For the text-containing cell, return its midpoint in [x, y] coordinate format. 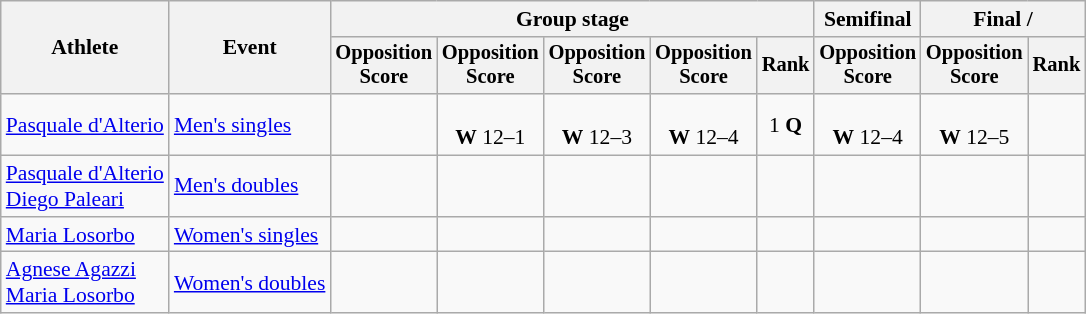
W 12–3 [598, 124]
Men's doubles [250, 186]
Men's singles [250, 124]
W 12–5 [974, 124]
Pasquale d'AlterioDiego Paleari [85, 186]
Event [250, 48]
W 12–1 [490, 124]
Athlete [85, 48]
Pasquale d'Alterio [85, 124]
Group stage [572, 19]
1 Q [786, 124]
Agnese AgazziMaria Losorbo [85, 282]
Women's doubles [250, 282]
Women's singles [250, 235]
Final / [1003, 19]
Maria Losorbo [85, 235]
Semifinal [868, 19]
